Find where the given text appears and provide that cell's center as (X, Y) coordinate. 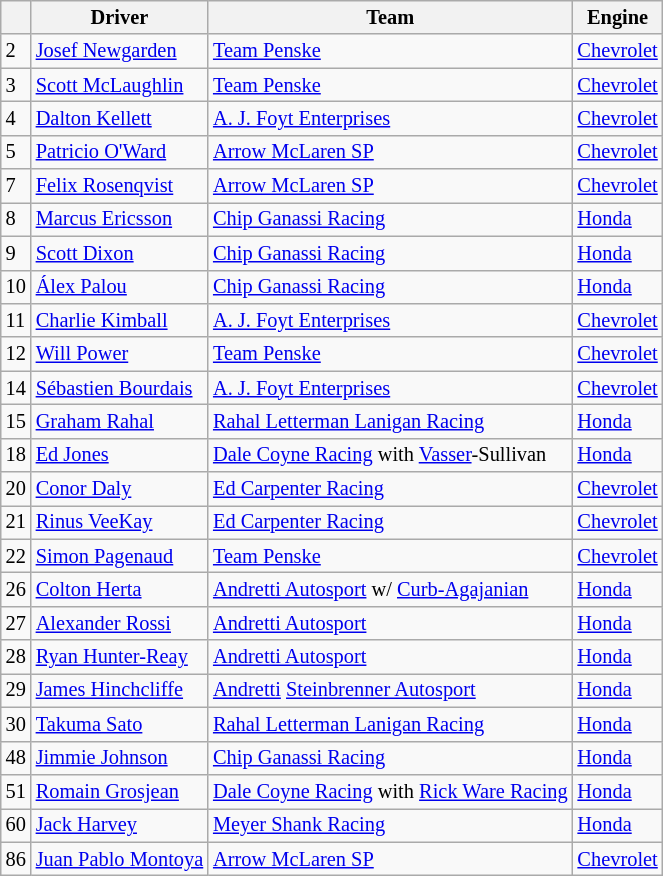
3 (16, 85)
4 (16, 118)
29 (16, 690)
Driver (120, 17)
Felix Rosenqvist (120, 186)
Dalton Kellett (120, 118)
30 (16, 724)
10 (16, 287)
14 (16, 388)
Romain Grosjean (120, 791)
Juan Pablo Montoya (120, 859)
Marcus Ericsson (120, 219)
Ryan Hunter-Reay (120, 657)
Colton Herta (120, 589)
60 (16, 825)
Jimmie Johnson (120, 758)
James Hinchcliffe (120, 690)
Andretti Steinbrenner Autosport (390, 690)
Dale Coyne Racing with Rick Ware Racing (390, 791)
15 (16, 421)
Andretti Autosport w/ Curb-Agajanian (390, 589)
21 (16, 522)
Meyer Shank Racing (390, 825)
22 (16, 556)
Team (390, 17)
2 (16, 51)
18 (16, 455)
Josef Newgarden (120, 51)
Alexander Rossi (120, 623)
12 (16, 354)
Charlie Kimball (120, 320)
Sébastien Bourdais (120, 388)
Jack Harvey (120, 825)
Engine (618, 17)
7 (16, 186)
Dale Coyne Racing with Vasser-Sullivan (390, 455)
Will Power (120, 354)
5 (16, 152)
Patricio O'Ward (120, 152)
27 (16, 623)
Álex Palou (120, 287)
11 (16, 320)
9 (16, 253)
48 (16, 758)
Rinus VeeKay (120, 522)
Scott McLaughlin (120, 85)
86 (16, 859)
20 (16, 489)
28 (16, 657)
Graham Rahal (120, 421)
Ed Jones (120, 455)
Takuma Sato (120, 724)
Simon Pagenaud (120, 556)
Conor Daly (120, 489)
26 (16, 589)
8 (16, 219)
51 (16, 791)
Scott Dixon (120, 253)
